Return (x, y) of the center of cell containing provided text 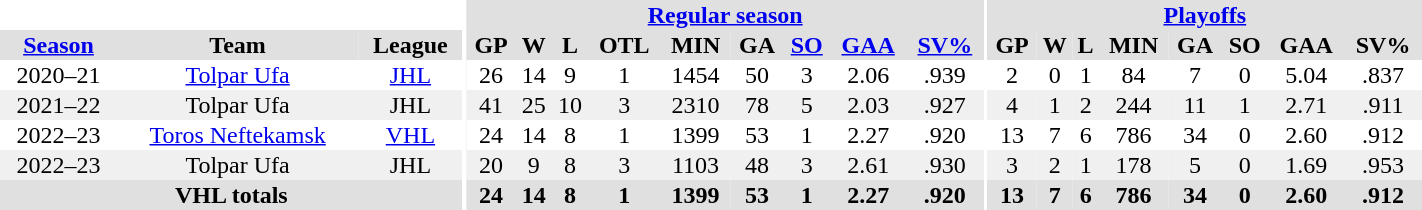
26 (492, 75)
1454 (695, 75)
244 (1133, 105)
2.61 (868, 165)
1.69 (1306, 165)
2.03 (868, 105)
1103 (695, 165)
.927 (945, 105)
41 (492, 105)
.939 (945, 75)
11 (1195, 105)
Season (58, 45)
4 (1012, 105)
Toros Neftekamsk (238, 135)
2.71 (1306, 105)
78 (757, 105)
10 (570, 105)
Regular season (726, 15)
2020–21 (58, 75)
48 (757, 165)
20 (492, 165)
.837 (1383, 75)
League (410, 45)
50 (757, 75)
25 (534, 105)
.911 (1383, 105)
.930 (945, 165)
Playoffs (1205, 15)
2021–22 (58, 105)
OTL (624, 45)
VHL (410, 135)
178 (1133, 165)
84 (1133, 75)
2310 (695, 105)
VHL totals (232, 195)
5.04 (1306, 75)
2.06 (868, 75)
Team (238, 45)
.953 (1383, 165)
